Output the [X, Y] coordinate of the center of the cell containing the given text.  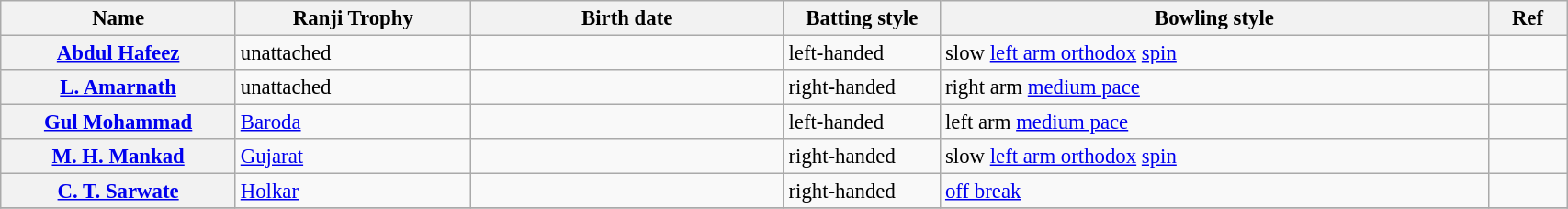
Bowling style [1214, 18]
Baroda [353, 122]
L. Amarnath [118, 87]
C. T. Sarwate [118, 192]
Birth date [626, 18]
Gujarat [353, 157]
Ref [1527, 18]
Holkar [353, 192]
off break [1214, 192]
Gul Mohammad [118, 122]
left arm medium pace [1214, 122]
Name [118, 18]
Abdul Hafeez [118, 53]
M. H. Mankad [118, 157]
Batting style [862, 18]
right arm medium pace [1214, 87]
Ranji Trophy [353, 18]
